Return the (X, Y) coordinate for the center point of the cell that contains the specified text.  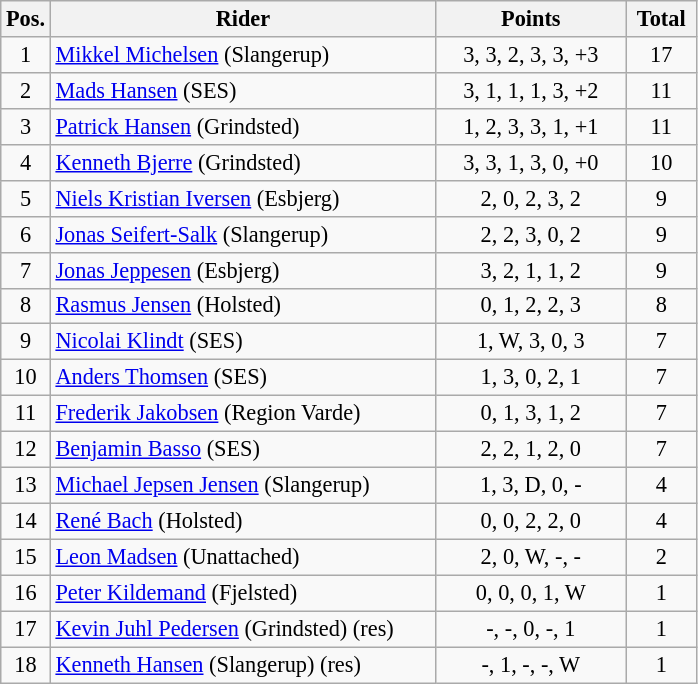
Kenneth Bjerre (Grindsted) (242, 162)
Kenneth Hansen (Slangerup) (res) (242, 665)
Peter Kildemand (Fjelsted) (242, 593)
Kevin Juhl Pedersen (Grindsted) (res) (242, 629)
16 (26, 593)
Mads Hansen (SES) (242, 90)
2, 0, W, -, - (531, 557)
Rider (242, 19)
Points (531, 19)
2, 2, 3, 0, 2 (531, 234)
2, 0, 2, 3, 2 (531, 198)
18 (26, 665)
3 (26, 126)
6 (26, 234)
Rasmus Jensen (Holsted) (242, 306)
Niels Kristian Iversen (Esbjerg) (242, 198)
Benjamin Basso (SES) (242, 450)
5 (26, 198)
Nicolai Klindt (SES) (242, 342)
13 (26, 485)
12 (26, 450)
Jonas Seifert-Salk (Slangerup) (242, 234)
Total (661, 19)
3, 2, 1, 1, 2 (531, 270)
3, 3, 1, 3, 0, +0 (531, 162)
14 (26, 521)
1, 3, 0, 2, 1 (531, 378)
Leon Madsen (Unattached) (242, 557)
0, 1, 2, 2, 3 (531, 306)
1, 3, D, 0, - (531, 485)
Anders Thomsen (SES) (242, 378)
René Bach (Holsted) (242, 521)
0, 0, 2, 2, 0 (531, 521)
15 (26, 557)
2, 2, 1, 2, 0 (531, 450)
-, -, 0, -, 1 (531, 629)
Patrick Hansen (Grindsted) (242, 126)
1, 2, 3, 3, 1, +1 (531, 126)
0, 0, 0, 1, W (531, 593)
Jonas Jeppesen (Esbjerg) (242, 270)
3, 3, 2, 3, 3, +3 (531, 55)
Michael Jepsen Jensen (Slangerup) (242, 485)
-, 1, -, -, W (531, 665)
0, 1, 3, 1, 2 (531, 414)
1, W, 3, 0, 3 (531, 342)
Frederik Jakobsen (Region Varde) (242, 414)
Mikkel Michelsen (Slangerup) (242, 55)
3, 1, 1, 1, 3, +2 (531, 90)
Pos. (26, 19)
